Return the [x, y] coordinate for the center point of the cell that contains the specified text.  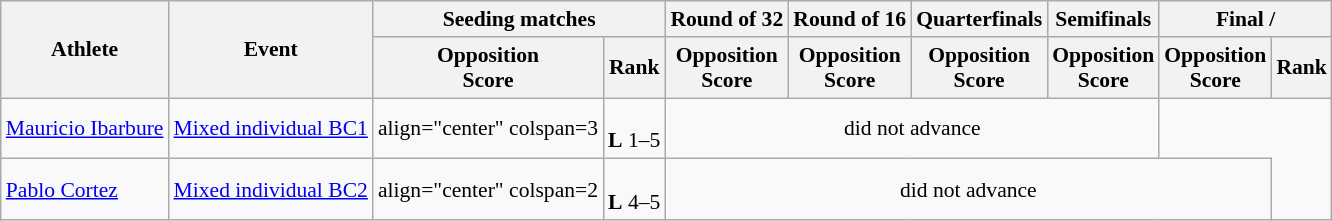
Pablo Cortez [85, 190]
Seeding matches [519, 19]
Semifinals [1103, 19]
L 1–5 [634, 128]
Event [271, 50]
L 4–5 [634, 190]
Mauricio Ibarbure [85, 128]
align="center" colspan=3 [488, 128]
Quarterfinals [979, 19]
Mixed individual BC2 [271, 190]
Round of 16 [850, 19]
Final / [1246, 19]
Mixed individual BC1 [271, 128]
align="center" colspan=2 [488, 190]
Round of 32 [726, 19]
Athlete [85, 50]
